Scan for the cell matching the given text and deliver its [X, Y] coordinate at center. 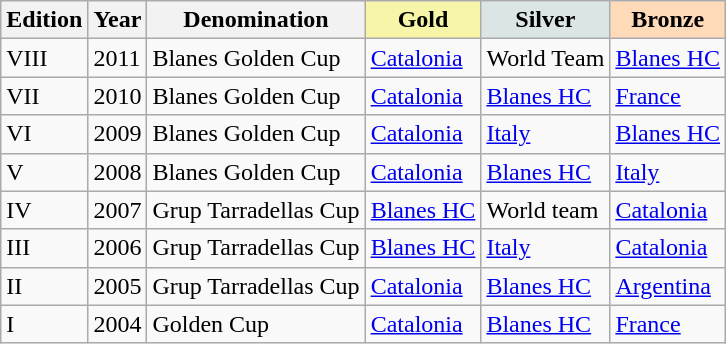
2009 [118, 134]
Golden Cup [256, 324]
Bronze [668, 20]
Silver [546, 20]
Denomination [256, 20]
2006 [118, 248]
World team [546, 210]
VII [44, 96]
VI [44, 134]
2011 [118, 58]
V [44, 172]
2008 [118, 172]
2005 [118, 286]
II [44, 286]
Argentina [668, 286]
2004 [118, 324]
Edition [44, 20]
2007 [118, 210]
VIII [44, 58]
Gold [423, 20]
Year [118, 20]
I [44, 324]
III [44, 248]
IV [44, 210]
World Team [546, 58]
2010 [118, 96]
